Provide the (x, y) coordinate of the cell's center where the given text is located.  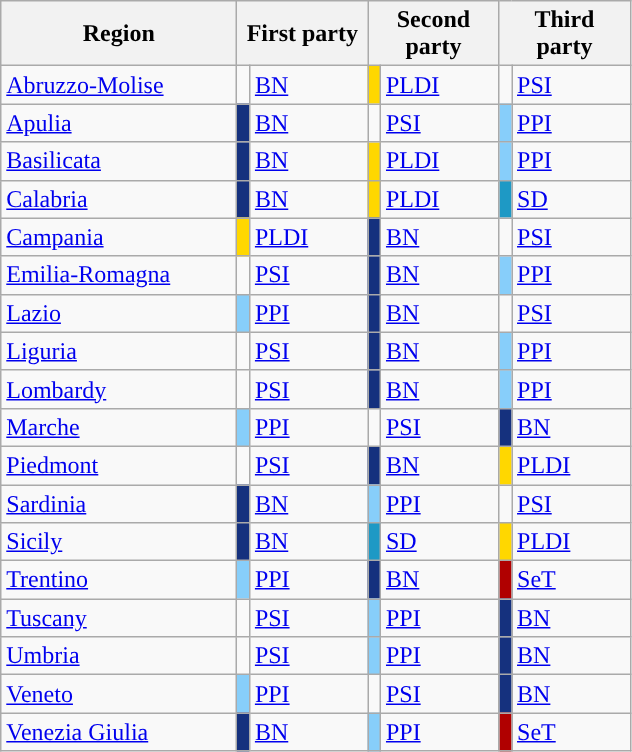
Marche (119, 427)
Lombardy (119, 389)
First party (302, 34)
Umbria (119, 656)
Apulia (119, 123)
Piedmont (119, 465)
Lazio (119, 313)
Veneto (119, 694)
Basilicata (119, 161)
Third party (564, 34)
Calabria (119, 199)
Tuscany (119, 618)
Trentino (119, 580)
Liguria (119, 351)
Abruzzo-Molise (119, 85)
Region (119, 34)
Campania (119, 237)
Sicily (119, 542)
Emilia-Romagna (119, 275)
Second party (434, 34)
Venezia Giulia (119, 732)
Sardinia (119, 503)
